Return (x, y) of the center of cell containing provided text 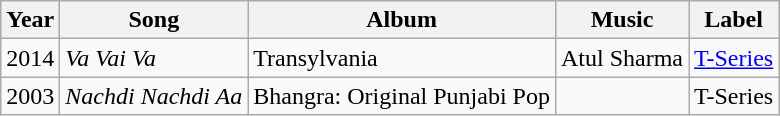
Atul Sharma (622, 58)
Va Vai Va (154, 58)
Label (734, 20)
Song (154, 20)
Year (30, 20)
Album (402, 20)
Bhangra: Original Punjabi Pop (402, 96)
Music (622, 20)
Transylvania (402, 58)
Nachdi Nachdi Aa (154, 96)
2003 (30, 96)
2014 (30, 58)
